Output the (X, Y) coordinate of the center of the cell containing the given text.  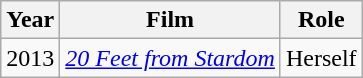
Year (30, 20)
2013 (30, 58)
Herself (321, 58)
Role (321, 20)
20 Feet from Stardom (170, 58)
Film (170, 20)
